Scan for the cell matching the given text and deliver its (x, y) coordinate at center. 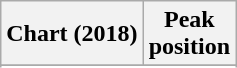
Chart (2018) (72, 34)
Peakposition (189, 34)
